Extract the (X, Y) coordinate from the center of the cell holding the provided text.  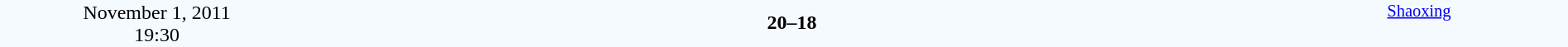
20–18 (791, 22)
Shaoxing (1419, 23)
November 1, 201119:30 (157, 23)
